Extract the (X, Y) coordinate from the center of the cell holding the provided text.  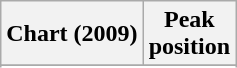
Peakposition (189, 34)
Chart (2009) (72, 34)
